From the cell containing the given text, extract its center point as (X, Y) coordinate. 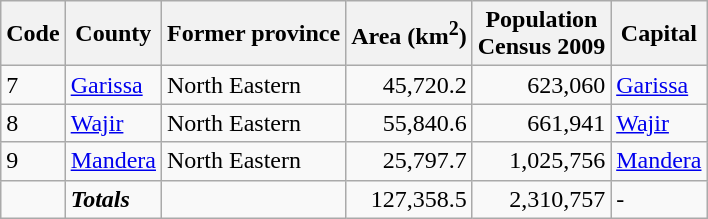
County (113, 34)
Area (km2) (410, 34)
Code (33, 34)
45,720.2 (410, 85)
Totals (113, 199)
9 (33, 161)
PopulationCensus 2009 (541, 34)
Capital (659, 34)
Former province (254, 34)
25,797.7 (410, 161)
8 (33, 123)
1,025,756 (541, 161)
623,060 (541, 85)
55,840.6 (410, 123)
- (659, 199)
7 (33, 85)
2,310,757 (541, 199)
127,358.5 (410, 199)
661,941 (541, 123)
